Find where the given text appears and provide that cell's center as [X, Y] coordinate. 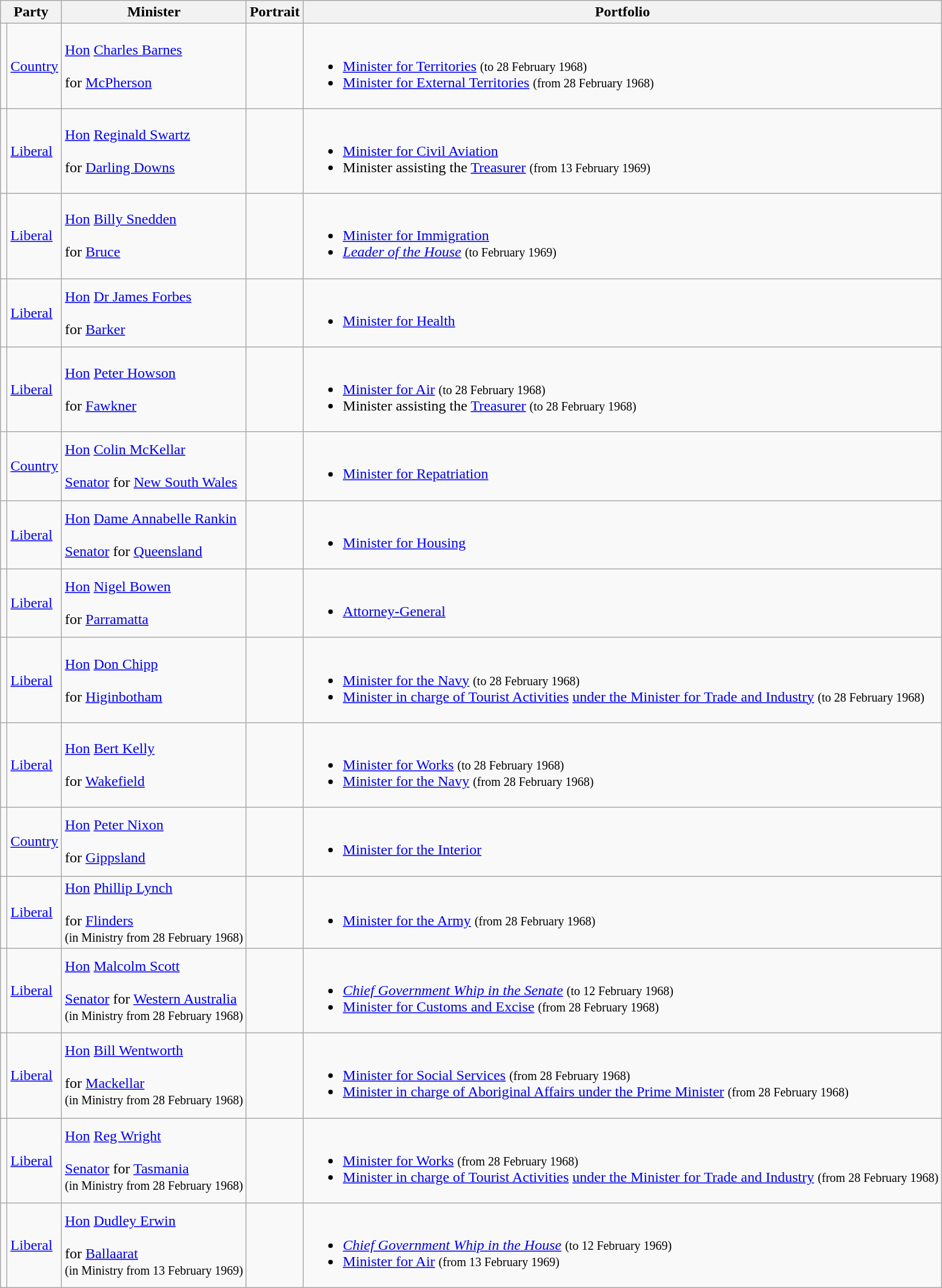
Hon Dudley Erwin for Ballaarat (in Ministry from 13 February 1969) [154, 1246]
Minister for Repatriation [623, 466]
Minister for Works (from 28 February 1968)Minister in charge of Tourist Activities under the Minister for Trade and Industry (from 28 February 1968) [623, 1161]
Hon Don Chipp for Higinbotham [154, 680]
Hon Colin McKellar Senator for New South Wales [154, 466]
Minister for Housing [623, 535]
Minister for ImmigrationLeader of the House (to February 1969) [623, 236]
Hon Bill Wentworth for Mackellar (in Ministry from 28 February 1968) [154, 1076]
Hon Bert Kelly for Wakefield [154, 765]
Portfolio [623, 12]
Hon Charles Barnes for McPherson [154, 66]
Hon Reg Wright Senator for Tasmania (in Ministry from 28 February 1968) [154, 1161]
Minister for Health [623, 313]
Portrait [275, 12]
Minister for the Navy (to 28 February 1968)Minister in charge of Tourist Activities under the Minister for Trade and Industry (to 28 February 1968) [623, 680]
Minister for Works (to 28 February 1968)Minister for the Navy (from 28 February 1968) [623, 765]
Minister [154, 12]
Chief Government Whip in the Senate (to 12 February 1968)Minister for Customs and Excise (from 28 February 1968) [623, 991]
Minister for Social Services (from 28 February 1968)Minister in charge of Aboriginal Affairs under the Prime Minister (from 28 February 1968) [623, 1076]
Chief Government Whip in the House (to 12 February 1969)Minister for Air (from 13 February 1969) [623, 1246]
Hon Nigel Bowen for Parramatta [154, 603]
Minister for Territories (to 28 February 1968)Minister for External Territories (from 28 February 1968) [623, 66]
Minister for Air (to 28 February 1968)Minister assisting the Treasurer (to 28 February 1968) [623, 389]
Hon Dr James Forbes for Barker [154, 313]
Hon Phillip Lynch for Flinders (in Ministry from 28 February 1968) [154, 912]
Hon Peter Howson for Fawkner [154, 389]
Minister for Civil AviationMinister assisting the Treasurer (from 13 February 1969) [623, 151]
Party [32, 12]
Hon Peter Nixon for Gippsland [154, 842]
Hon Malcolm Scott Senator for Western Australia (in Ministry from 28 February 1968) [154, 991]
Minister for the Army (from 28 February 1968) [623, 912]
Hon Dame Annabelle Rankin Senator for Queensland [154, 535]
Hon Reginald Swartz for Darling Downs [154, 151]
Attorney-General [623, 603]
Minister for the Interior [623, 842]
Hon Billy Snedden for Bruce [154, 236]
